Locate the cell with the specified text and output its (X, Y) center coordinate. 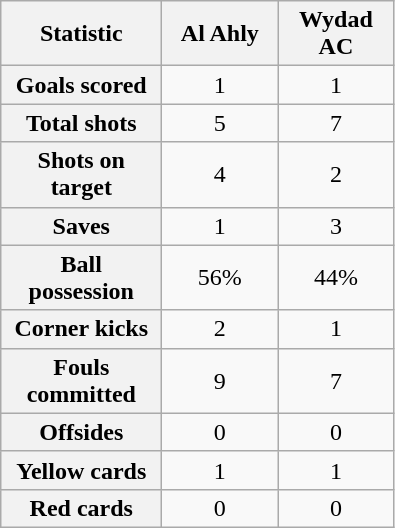
Statistic (82, 34)
5 (220, 123)
56% (220, 278)
Fouls committed (82, 380)
Wydad AC (336, 34)
44% (336, 278)
Shots on target (82, 174)
Goals scored (82, 85)
Total shots (82, 123)
Al Ahly (220, 34)
Offsides (82, 432)
4 (220, 174)
9 (220, 380)
Red cards (82, 508)
Yellow cards (82, 470)
3 (336, 226)
Corner kicks (82, 329)
Ball possession (82, 278)
Saves (82, 226)
